Return the (X, Y) coordinate for the center point of the cell that contains the specified text.  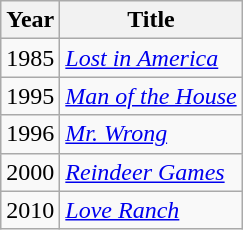
Lost in America (151, 58)
Title (151, 20)
Love Ranch (151, 210)
2010 (30, 210)
Year (30, 20)
Reindeer Games (151, 172)
1996 (30, 134)
Man of the House (151, 96)
1985 (30, 58)
2000 (30, 172)
Mr. Wrong (151, 134)
1995 (30, 96)
